Pinpoint the cell where the given text exists, returning its (X, Y) midpoint coordinate. 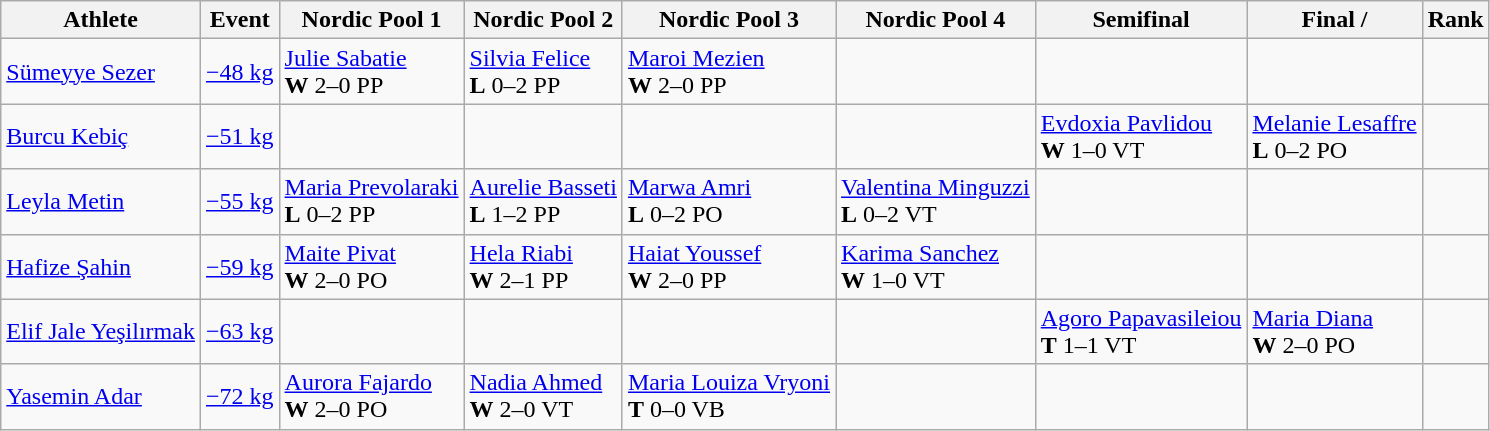
Nadia Ahmed W 2–0 VT (543, 396)
Leyla Metin (101, 202)
Elif Jale Yeşilırmak (101, 332)
Yasemin Adar (101, 396)
Athlete (101, 20)
Maroi Mezien W 2–0 PP (728, 72)
Event (240, 20)
Silvia Felice L 0–2 PP (543, 72)
Maria Prevolaraki L 0–2 PP (372, 202)
−72 kg (240, 396)
Nordic Pool 4 (936, 20)
Semifinal (1141, 20)
Maria Diana W 2–0 PO (1334, 332)
Rank (1456, 20)
−55 kg (240, 202)
Nordic Pool 1 (372, 20)
Nordic Pool 3 (728, 20)
Sümeyye Sezer (101, 72)
Final / (1334, 20)
Agoro Papavasileiou T 1–1 VT (1141, 332)
Melanie Lesaffre L 0–2 PO (1334, 136)
Aurora Fajardo W 2–0 PO (372, 396)
−59 kg (240, 266)
−63 kg (240, 332)
Hafize Şahin (101, 266)
Maite Pivat W 2–0 PO (372, 266)
Nordic Pool 2 (543, 20)
Karima Sanchez W 1–0 VT (936, 266)
Julie Sabatie W 2–0 PP (372, 72)
Marwa Amri L 0–2 PO (728, 202)
Aurelie Basseti L 1–2 PP (543, 202)
Burcu Kebiç (101, 136)
Haiat Youssef W 2–0 PP (728, 266)
−51 kg (240, 136)
Maria Louiza Vryoni T 0–0 VB (728, 396)
−48 kg (240, 72)
Valentina Minguzzi L 0–2 VT (936, 202)
Evdoxia Pavlidou W 1–0 VT (1141, 136)
Hela Riabi W 2–1 PP (543, 266)
